Return the [X, Y] coordinate for the center point of the cell that contains the specified text.  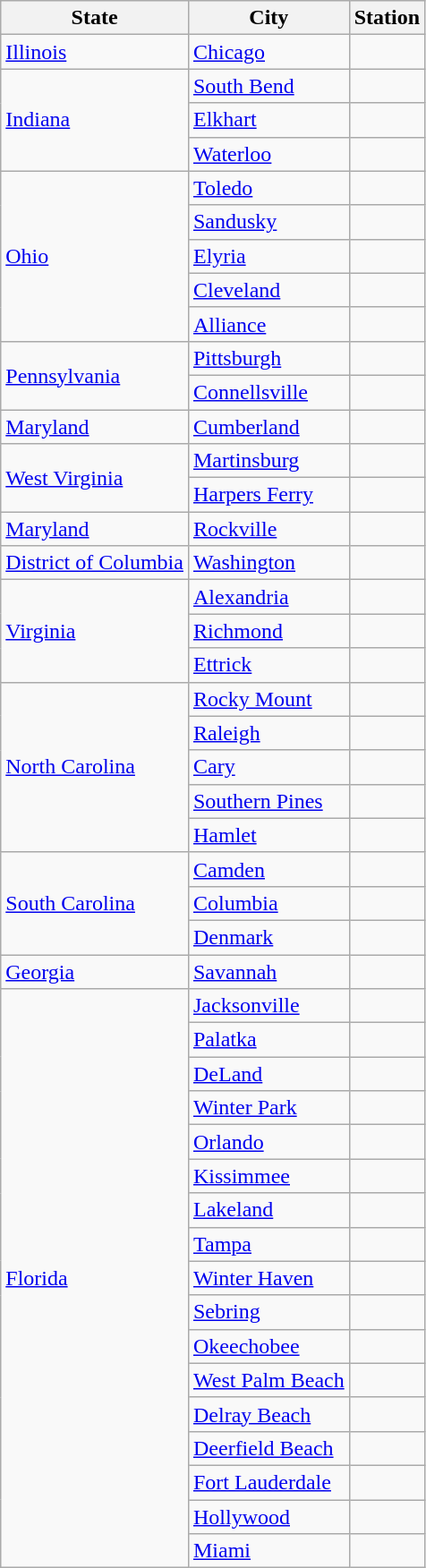
Waterloo [268, 154]
Florida [95, 1278]
Harpers Ferry [268, 495]
City [268, 18]
Elyria [268, 256]
North Carolina [95, 767]
Elkhart [268, 120]
Virginia [95, 631]
Delray Beach [268, 1414]
Sandusky [268, 222]
Camden [268, 869]
Martinsburg [268, 461]
Sebring [268, 1312]
Winter Haven [268, 1278]
State [95, 18]
Illinois [95, 52]
Connellsville [268, 392]
Southern Pines [268, 801]
Tampa [268, 1244]
Ettrick [268, 665]
Winter Park [268, 1108]
Hamlet [268, 835]
Raleigh [268, 733]
Richmond [268, 631]
Savannah [268, 971]
Pittsburgh [268, 358]
Jacksonville [268, 1006]
Station [387, 18]
Lakeland [268, 1210]
South Bend [268, 86]
Okeechobee [268, 1346]
West Virginia [95, 478]
Deerfield Beach [268, 1448]
Rockville [268, 529]
Alexandria [268, 597]
Ohio [95, 256]
Cleveland [268, 290]
Miami [268, 1551]
South Carolina [95, 903]
Hollywood [268, 1517]
Toledo [268, 188]
Cumberland [268, 427]
Kissimmee [268, 1176]
Fort Lauderdale [268, 1482]
Washington [268, 563]
Cary [268, 767]
Chicago [268, 52]
Denmark [268, 937]
Alliance [268, 324]
Orlando [268, 1142]
Rocky Mount [268, 699]
Georgia [95, 971]
Columbia [268, 903]
Palatka [268, 1040]
West Palm Beach [268, 1380]
Pennsylvania [95, 375]
DeLand [268, 1074]
Indiana [95, 120]
District of Columbia [95, 563]
